Extract the (x, y) coordinate from the center of the cell holding the provided text.  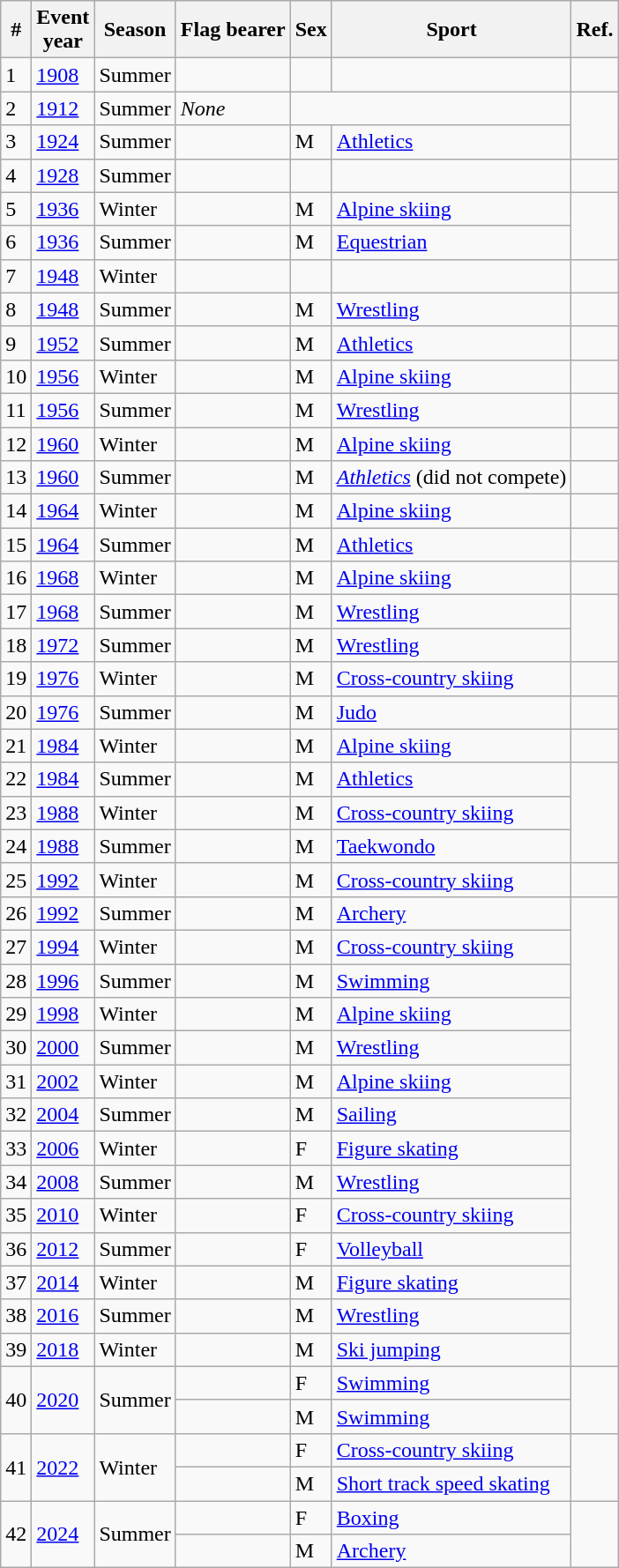
2000 (63, 1048)
Boxing (451, 1517)
Ref. (594, 30)
2002 (63, 1081)
Sport (451, 30)
12 (16, 443)
3 (16, 142)
32 (16, 1115)
36 (16, 1249)
# (16, 30)
Sailing (451, 1115)
30 (16, 1048)
2 (16, 108)
Volleyball (451, 1249)
2022 (63, 1467)
2004 (63, 1115)
Taekwondo (451, 846)
4 (16, 175)
Flag bearer (233, 30)
7 (16, 276)
26 (16, 913)
19 (16, 679)
1924 (63, 142)
6 (16, 242)
13 (16, 478)
34 (16, 1182)
9 (16, 343)
2014 (63, 1282)
20 (16, 712)
10 (16, 376)
1 (16, 75)
16 (16, 578)
21 (16, 746)
1952 (63, 343)
Season (135, 30)
Equestrian (451, 242)
41 (16, 1467)
33 (16, 1148)
1912 (63, 108)
2020 (63, 1400)
2018 (63, 1349)
8 (16, 309)
Eventyear (63, 30)
None (233, 108)
Short track speed skating (451, 1483)
39 (16, 1349)
25 (16, 880)
2016 (63, 1316)
5 (16, 209)
2010 (63, 1215)
11 (16, 410)
1908 (63, 75)
17 (16, 612)
38 (16, 1316)
42 (16, 1534)
22 (16, 779)
Ski jumping (451, 1349)
2024 (63, 1534)
31 (16, 1081)
2008 (63, 1182)
Athletics (did not compete) (451, 478)
2012 (63, 1249)
18 (16, 645)
28 (16, 981)
14 (16, 511)
35 (16, 1215)
23 (16, 813)
Judo (451, 712)
1998 (63, 1014)
2006 (63, 1148)
40 (16, 1400)
1972 (63, 645)
1996 (63, 981)
15 (16, 545)
24 (16, 846)
37 (16, 1282)
27 (16, 947)
1994 (63, 947)
1928 (63, 175)
Sex (310, 30)
29 (16, 1014)
